For the text-containing cell, return its midpoint in [x, y] coordinate format. 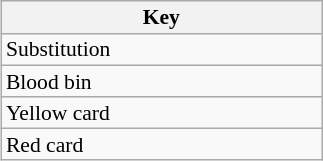
Red card [162, 144]
Yellow card [162, 112]
Substitution [162, 49]
Key [162, 17]
Blood bin [162, 81]
